Scan for the cell matching the given text and deliver its [x, y] coordinate at center. 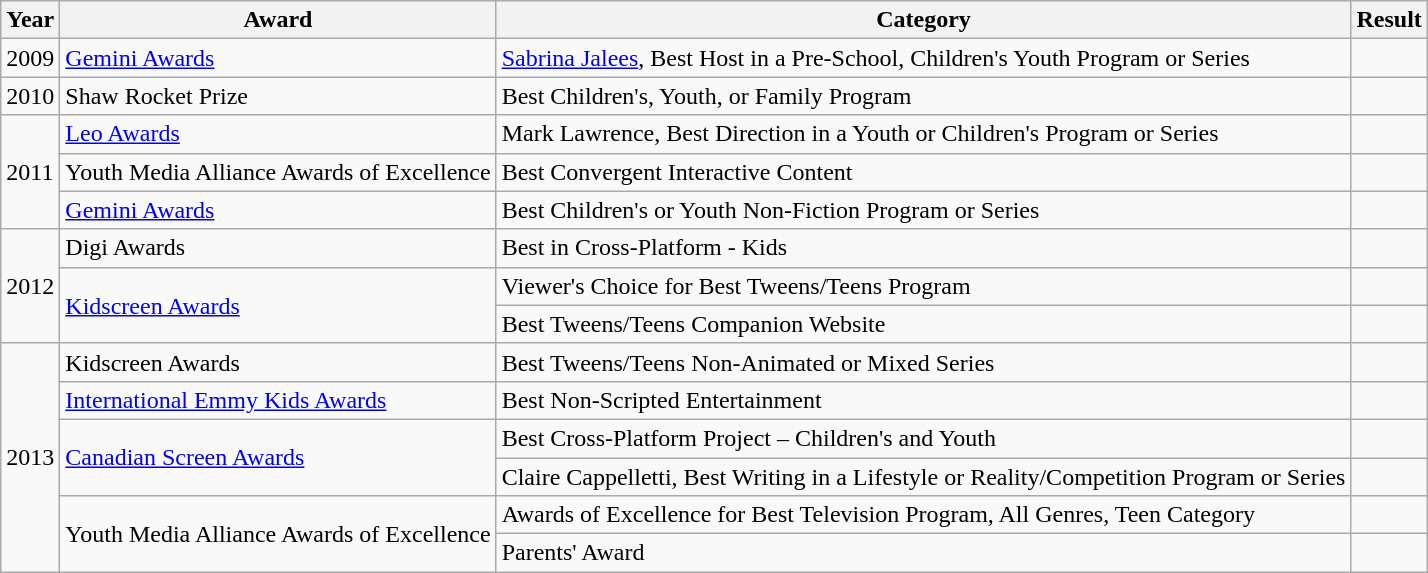
Leo Awards [278, 134]
Digi Awards [278, 248]
2009 [30, 58]
International Emmy Kids Awards [278, 400]
Result [1389, 20]
Year [30, 20]
Shaw Rocket Prize [278, 96]
Canadian Screen Awards [278, 457]
Viewer's Choice for Best Tweens/Teens Program [924, 286]
2010 [30, 96]
2012 [30, 286]
Best Tweens/Teens Non-Animated or Mixed Series [924, 362]
Claire Cappelletti, Best Writing in a Lifestyle or Reality/Competition Program or Series [924, 477]
Awards of Excellence for Best Television Program, All Genres, Teen Category [924, 515]
Best Children's or Youth Non-Fiction Program or Series [924, 210]
Best Convergent Interactive Content [924, 172]
Award [278, 20]
Best in Cross-Platform - Kids [924, 248]
2011 [30, 172]
Mark Lawrence, Best Direction in a Youth or Children's Program or Series [924, 134]
2013 [30, 457]
Sabrina Jalees, Best Host in a Pre-School, Children's Youth Program or Series [924, 58]
Best Tweens/Teens Companion Website [924, 324]
Best Children's, Youth, or Family Program [924, 96]
Best Non-Scripted Entertainment [924, 400]
Parents' Award [924, 553]
Category [924, 20]
Best Cross-Platform Project – Children's and Youth [924, 438]
